Return the [X, Y] coordinate for the center point of the cell that contains the specified text.  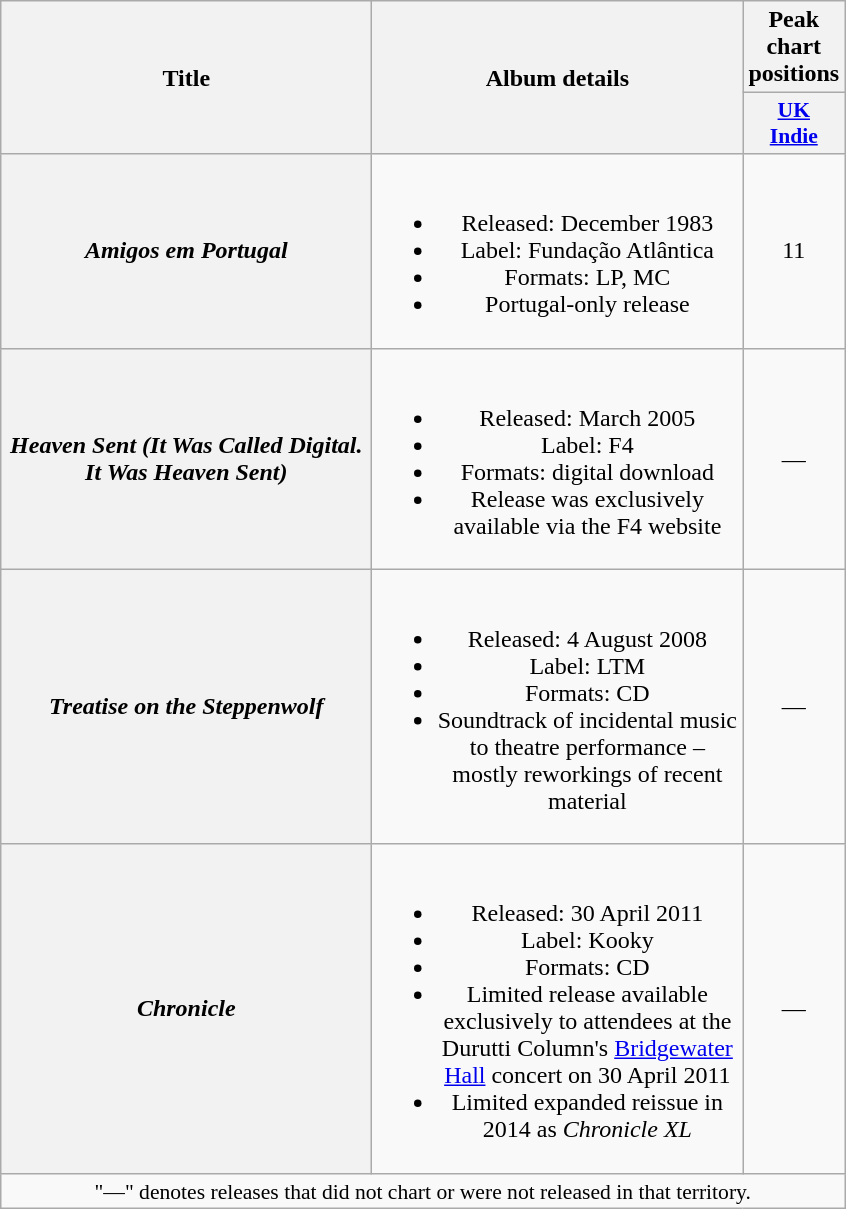
Title [186, 78]
UKIndie [794, 124]
11 [794, 251]
Amigos em Portugal [186, 251]
Album details [558, 78]
Treatise on the Steppenwolf [186, 706]
Chronicle [186, 1008]
Released: March 2005Label: F4Formats: digital downloadRelease was exclusively available via the F4 website [558, 458]
Released: December 1983Label: Fundação AtlânticaFormats: LP, MCPortugal-only release [558, 251]
Peak chart positions [794, 47]
"—" denotes releases that did not chart or were not released in that territory. [423, 1191]
Released: 4 August 2008Label: LTMFormats: CDSoundtrack of incidental music to theatre performance – mostly reworkings of recent material [558, 706]
Heaven Sent (It Was Called Digital. It Was Heaven Sent) [186, 458]
